Return the (X, Y) coordinate for the center point of the cell that contains the specified text.  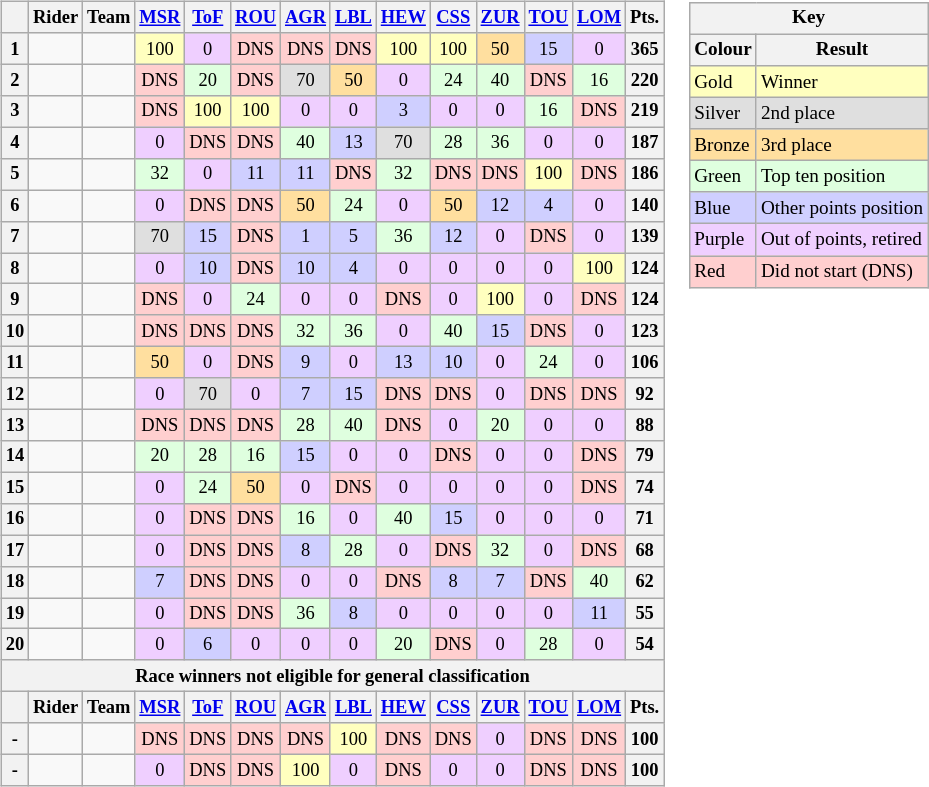
Result (842, 50)
2 (14, 80)
Other points position (842, 208)
19 (14, 614)
365 (645, 48)
106 (645, 362)
79 (645, 456)
220 (645, 80)
54 (645, 644)
71 (645, 518)
17 (14, 550)
140 (645, 206)
Red (724, 272)
Key (809, 18)
219 (645, 112)
Race winners not eligible for general classification (332, 676)
139 (645, 236)
14 (14, 456)
Green (724, 177)
123 (645, 330)
Bronze (724, 145)
Silver (724, 113)
Colour (724, 50)
187 (645, 142)
88 (645, 424)
Winner (842, 82)
Top ten position (842, 177)
Gold (724, 82)
55 (645, 614)
74 (645, 488)
18 (14, 582)
Did not start (DNS) (842, 272)
68 (645, 550)
Out of points, retired (842, 240)
Purple (724, 240)
2nd place (842, 113)
62 (645, 582)
186 (645, 174)
Blue (724, 208)
3rd place (842, 145)
92 (645, 394)
